Output the [X, Y] coordinate of the center of the cell containing the given text.  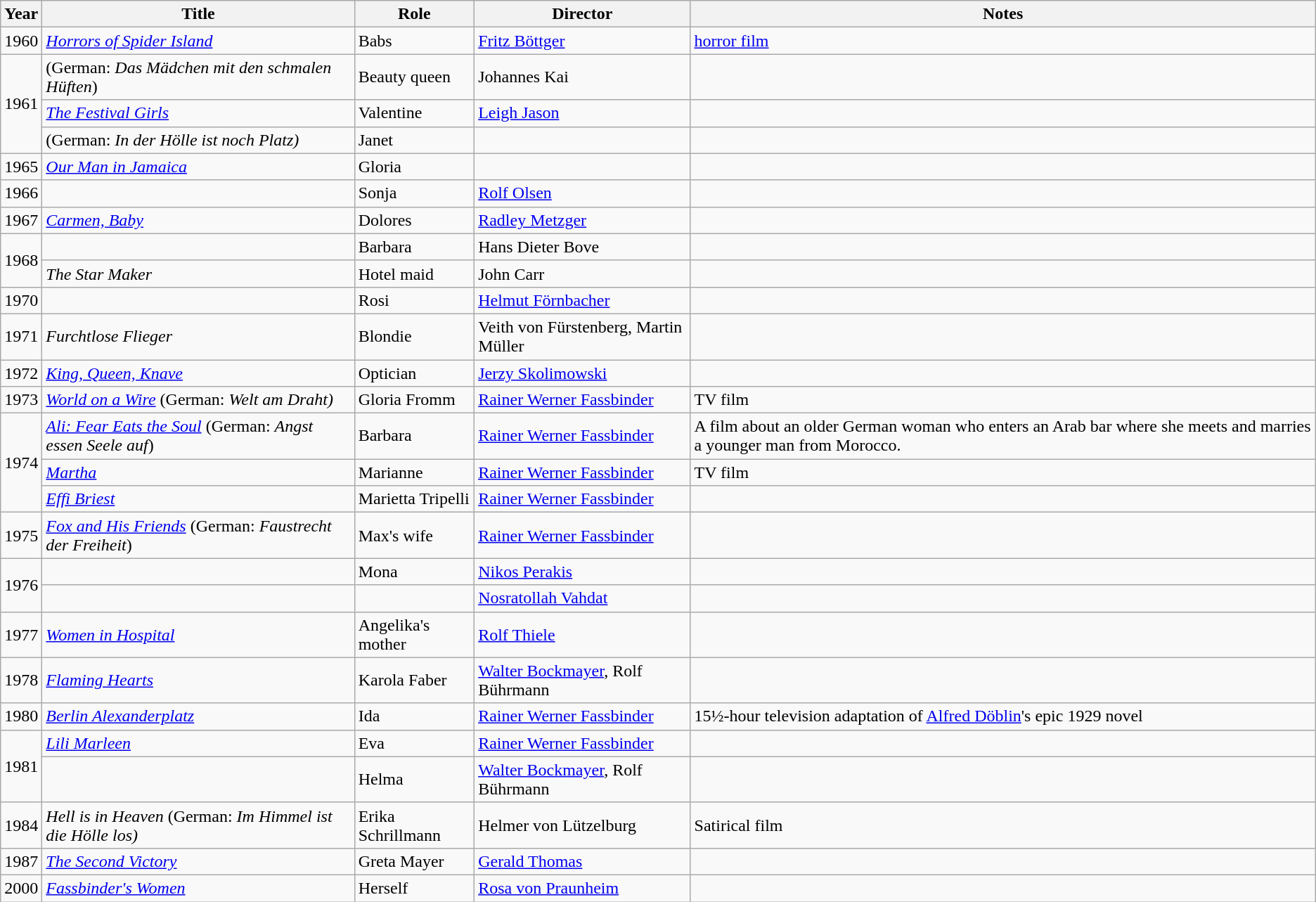
1970 [21, 300]
The Second Victory [198, 861]
Max's wife [414, 536]
Fassbinder's Women [198, 888]
Helmer von Lützelburg [582, 825]
World on a Wire (German: Welt am Draht) [198, 400]
1971 [21, 336]
1977 [21, 634]
Herself [414, 888]
Dolores [414, 220]
Rolf Thiele [582, 634]
Rosi [414, 300]
Fritz Böttger [582, 41]
horror film [1002, 41]
Blondie [414, 336]
Karola Faber [414, 681]
Gloria [414, 167]
Radley Metzger [582, 220]
1978 [21, 681]
A film about an older German woman who enters an Arab bar where she meets and marries a younger man from Morocco. [1002, 436]
Eva [414, 743]
15½-hour television adaptation of Alfred Döblin's epic 1929 novel [1002, 716]
Gerald Thomas [582, 861]
1980 [21, 716]
Leigh Jason [582, 113]
1961 [21, 104]
Our Man in Jamaica [198, 167]
Johannes Kai [582, 77]
1975 [21, 536]
1987 [21, 861]
Martha [198, 472]
Fox and His Friends (German: Faustrecht der Freiheit) [198, 536]
1984 [21, 825]
Sonja [414, 193]
Hell is in Heaven (German: Im Himmel ist die Hölle los) [198, 825]
Valentine [414, 113]
1967 [21, 220]
Marianne [414, 472]
Role [414, 14]
Furchtlose Flieger [198, 336]
Beauty queen [414, 77]
1972 [21, 373]
Rosa von Praunheim [582, 888]
Erika Schrillmann [414, 825]
Nosratollah Vahdat [582, 598]
The Star Maker [198, 273]
Hans Dieter Bove [582, 247]
1981 [21, 766]
Flaming Hearts [198, 681]
Hotel maid [414, 273]
1960 [21, 41]
1965 [21, 167]
Effi Briest [198, 499]
Angelika's mother [414, 634]
Carmen, Baby [198, 220]
1976 [21, 585]
Greta Mayer [414, 861]
Ali: Fear Eats the Soul (German: Angst essen Seele auf) [198, 436]
Helma [414, 779]
Satirical film [1002, 825]
Lili Marleen [198, 743]
Helmut Förnbacher [582, 300]
John Carr [582, 273]
(German: Das Mädchen mit den schmalen Hüften) [198, 77]
Gloria Fromm [414, 400]
Director [582, 14]
Mona [414, 572]
Notes [1002, 14]
Marietta Tripelli [414, 499]
(German: In der Hölle ist noch Platz) [198, 140]
1974 [21, 463]
1973 [21, 400]
1966 [21, 193]
Ida [414, 716]
Optician [414, 373]
Title [198, 14]
Women in Hospital [198, 634]
Janet [414, 140]
Babs [414, 41]
Jerzy Skolimowski [582, 373]
Rolf Olsen [582, 193]
Horrors of Spider Island [198, 41]
Year [21, 14]
King, Queen, Knave [198, 373]
2000 [21, 888]
Berlin Alexanderplatz [198, 716]
1968 [21, 260]
Nikos Perakis [582, 572]
Veith von Fürstenberg, Martin Müller [582, 336]
The Festival Girls [198, 113]
